Extract the (X, Y) coordinate from the center of the cell holding the provided text.  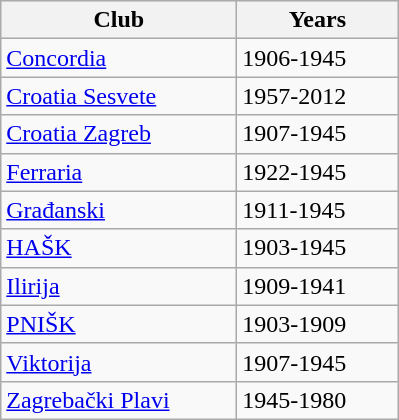
1957-2012 (318, 96)
1922-1945 (318, 172)
1945-1980 (318, 400)
HAŠK (119, 248)
Concordia (119, 58)
Club (119, 20)
Croatia Zagreb (119, 134)
Ilirija (119, 286)
Građanski (119, 210)
1911-1945 (318, 210)
Viktorija (119, 362)
PNIŠK (119, 324)
Croatia Sesvete (119, 96)
Years (318, 20)
Zagrebački Plavi (119, 400)
1903-1945 (318, 248)
Ferraria (119, 172)
1903-1909 (318, 324)
1909-1941 (318, 286)
1906-1945 (318, 58)
